Search for the cell housing the specified text and yield its [x, y] center coordinate. 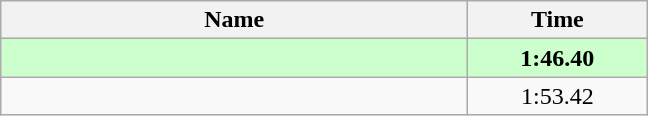
Name [234, 20]
1:53.42 [558, 96]
Time [558, 20]
1:46.40 [558, 58]
